Extract the [x, y] coordinate from the center of the cell holding the provided text.  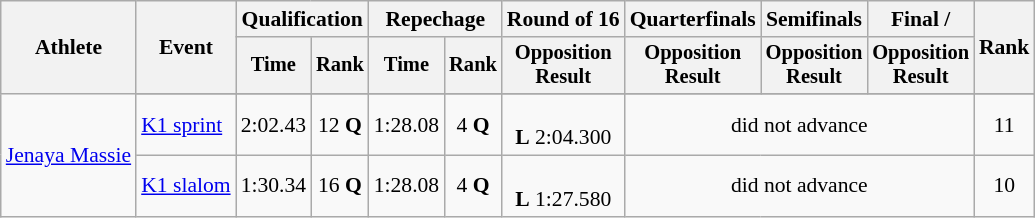
Round of 16 [564, 19]
L 1:27.580 [564, 186]
12 Q [340, 124]
K1 sprint [186, 124]
16 Q [340, 186]
Event [186, 48]
1:30.34 [274, 186]
2:02.43 [274, 124]
K1 slalom [186, 186]
Semifinals [814, 19]
Jenaya Massie [68, 155]
Quarterfinals [693, 19]
11 [1004, 124]
L 2:04.300 [564, 124]
Qualification [302, 19]
Final / [920, 19]
10 [1004, 186]
Repechage [436, 19]
Athlete [68, 48]
